Determine the [x, y] coordinate at the center of the cell enclosing the given text.  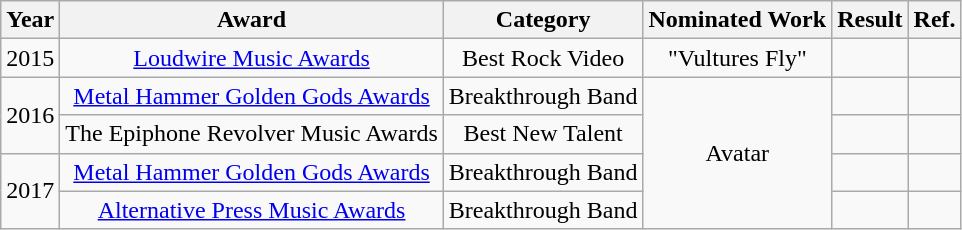
Loudwire Music Awards [252, 58]
Best New Talent [543, 134]
Nominated Work [738, 20]
Award [252, 20]
2016 [30, 115]
The Epiphone Revolver Music Awards [252, 134]
Year [30, 20]
"Vultures Fly" [738, 58]
Ref. [934, 20]
Avatar [738, 153]
Category [543, 20]
2017 [30, 191]
Result [870, 20]
2015 [30, 58]
Alternative Press Music Awards [252, 210]
Best Rock Video [543, 58]
